Extract the (x, y) coordinate from the center of the cell holding the provided text.  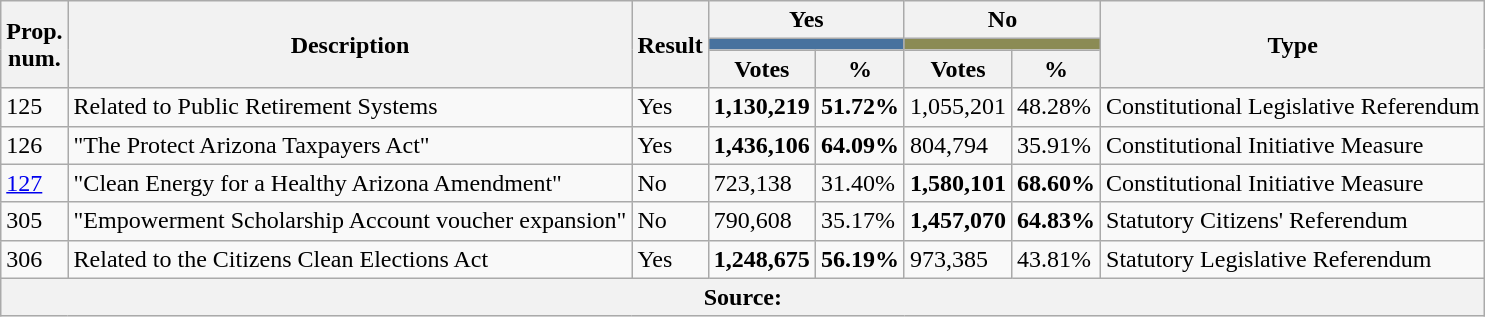
51.72% (860, 107)
126 (34, 145)
64.83% (1056, 221)
"Clean Energy for a Healthy Arizona Amendment" (350, 183)
"The Protect Arizona Taxpayers Act" (350, 145)
306 (34, 259)
Description (350, 44)
31.40% (860, 183)
127 (34, 183)
Prop.num. (34, 44)
35.17% (860, 221)
125 (34, 107)
"Empowerment Scholarship Account voucher expansion" (350, 221)
Source: (743, 297)
Related to Public Retirement Systems (350, 107)
305 (34, 221)
1,130,219 (762, 107)
973,385 (958, 259)
Statutory Legislative Referendum (1293, 259)
64.09% (860, 145)
35.91% (1056, 145)
48.28% (1056, 107)
Related to the Citizens Clean Elections Act (350, 259)
1,436,106 (762, 145)
1,457,070 (958, 221)
Statutory Citizens' Referendum (1293, 221)
43.81% (1056, 259)
1,580,101 (958, 183)
Result (670, 44)
804,794 (958, 145)
1,248,675 (762, 259)
56.19% (860, 259)
1,055,201 (958, 107)
790,608 (762, 221)
Type (1293, 44)
Constitutional Legislative Referendum (1293, 107)
68.60% (1056, 183)
723,138 (762, 183)
